Scan for the cell matching the given text and deliver its [X, Y] coordinate at center. 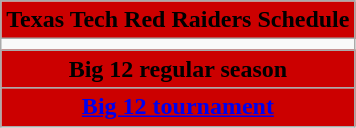
Big 12 regular season [178, 69]
Big 12 tournament [178, 107]
Texas Tech Red Raiders Schedule [178, 20]
